Identify which cell holds the provided text, then report its (x, y) central coordinate. 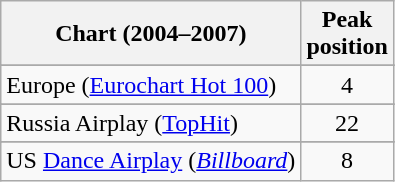
Europe (Eurochart Hot 100) (151, 85)
Chart (2004–2007) (151, 34)
4 (347, 85)
Russia Airplay (TopHit) (151, 123)
22 (347, 123)
8 (347, 161)
Peakposition (347, 34)
US Dance Airplay (Billboard) (151, 161)
